Provide the [x, y] coordinate of the cell's center where the given text is located.  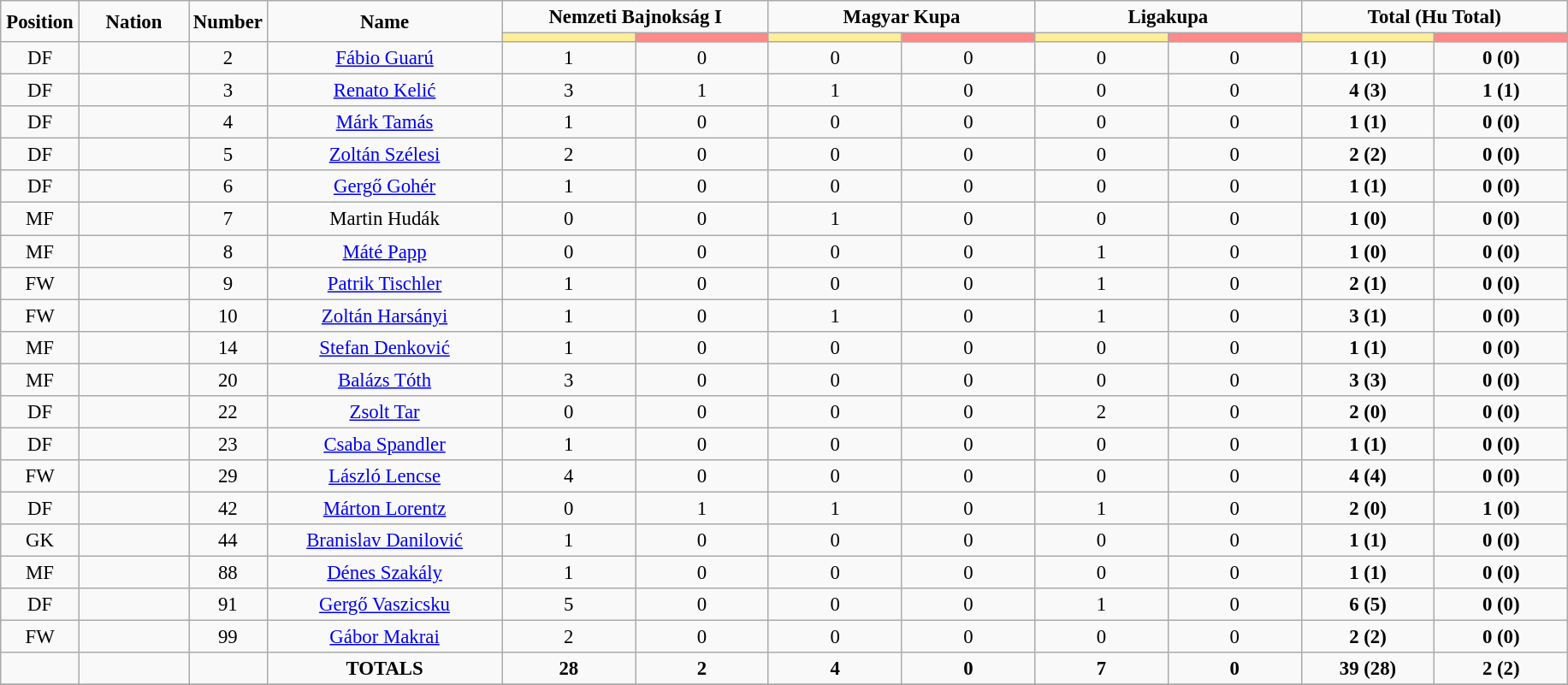
Zoltán Szélesi [385, 155]
Name [385, 21]
Máté Papp [385, 251]
3 (3) [1368, 380]
4 (4) [1368, 476]
Nation [133, 21]
6 (5) [1368, 605]
Renato Kelić [385, 91]
Position [40, 21]
99 [228, 637]
Total (Hu Total) [1435, 17]
Ligakupa [1169, 17]
8 [228, 251]
Stefan Denković [385, 347]
42 [228, 508]
Number [228, 21]
Gergő Gohér [385, 187]
28 [569, 669]
Csaba Spandler [385, 444]
91 [228, 605]
88 [228, 573]
22 [228, 412]
Martin Hudák [385, 219]
3 (1) [1368, 316]
GK [40, 540]
6 [228, 187]
Fábio Guarú [385, 58]
14 [228, 347]
Balázs Tóth [385, 380]
Márton Lorentz [385, 508]
2 (1) [1368, 283]
Magyar Kupa [902, 17]
Dénes Szakály [385, 573]
10 [228, 316]
Branislav Danilović [385, 540]
23 [228, 444]
Nemzeti Bajnokság I [635, 17]
4 (3) [1368, 91]
Gábor Makrai [385, 637]
Zoltán Harsányi [385, 316]
László Lencse [385, 476]
44 [228, 540]
20 [228, 380]
Zsolt Tar [385, 412]
29 [228, 476]
TOTALS [385, 669]
9 [228, 283]
39 (28) [1368, 669]
Márk Tamás [385, 122]
Gergő Vaszicsku [385, 605]
Patrik Tischler [385, 283]
